Scan for the cell matching the given text and deliver its [X, Y] coordinate at center. 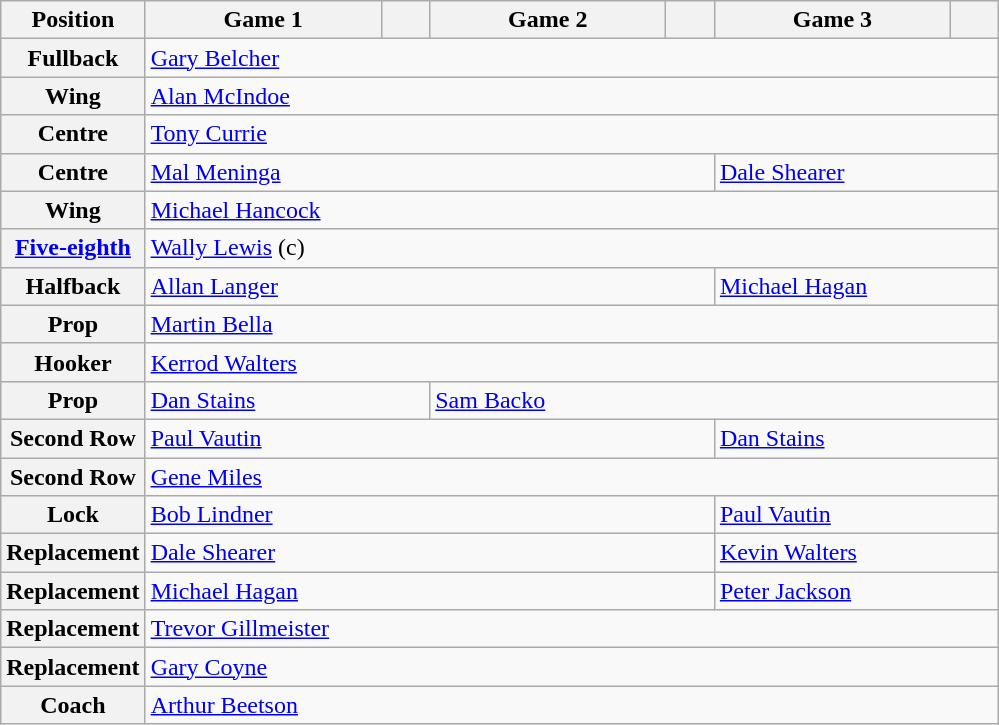
Hooker [73, 362]
Halfback [73, 286]
Kerrod Walters [572, 362]
Martin Bella [572, 324]
Position [73, 20]
Five-eighth [73, 248]
Lock [73, 515]
Game 2 [548, 20]
Arthur Beetson [572, 705]
Bob Lindner [430, 515]
Mal Meninga [430, 172]
Alan McIndoe [572, 96]
Game 1 [263, 20]
Trevor Gillmeister [572, 629]
Kevin Walters [856, 553]
Gene Miles [572, 477]
Gary Coyne [572, 667]
Sam Backo [714, 400]
Game 3 [832, 20]
Gary Belcher [572, 58]
Wally Lewis (c) [572, 248]
Peter Jackson [856, 591]
Coach [73, 705]
Tony Currie [572, 134]
Michael Hancock [572, 210]
Allan Langer [430, 286]
Fullback [73, 58]
